Detect which cell encompasses the target text, then output its (x, y) center coordinate. 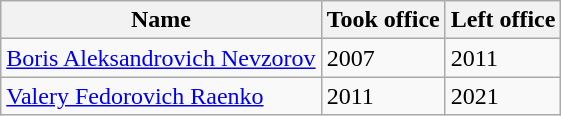
Left office (503, 20)
Boris Aleksandrovich Nevzorov (161, 58)
2007 (383, 58)
Valery Fedorovich Raenko (161, 96)
Name (161, 20)
2021 (503, 96)
Took office (383, 20)
